Pinpoint the cell where the given text exists, returning its [X, Y] midpoint coordinate. 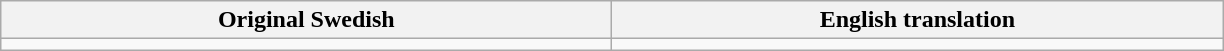
English translation [918, 20]
Original Swedish [306, 20]
